Locate the cell with the specified text and output its [X, Y] center coordinate. 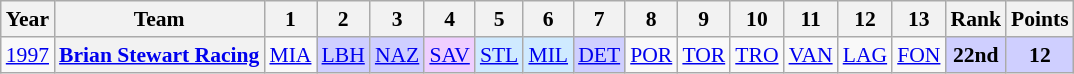
Rank [976, 19]
NAZ [397, 55]
1 [290, 19]
FON [918, 55]
TRO [756, 55]
5 [500, 19]
13 [918, 19]
POR [651, 55]
TOR [704, 55]
4 [450, 19]
VAN [811, 55]
9 [704, 19]
MIA [290, 55]
7 [599, 19]
DET [599, 55]
SAV [450, 55]
3 [397, 19]
Points [1040, 19]
Year [28, 19]
22nd [976, 55]
LBH [344, 55]
6 [548, 19]
Team [159, 19]
11 [811, 19]
MIL [548, 55]
8 [651, 19]
LAG [865, 55]
1997 [28, 55]
STL [500, 55]
2 [344, 19]
Brian Stewart Racing [159, 55]
10 [756, 19]
